Pinpoint the cell where the given text exists, returning its (X, Y) midpoint coordinate. 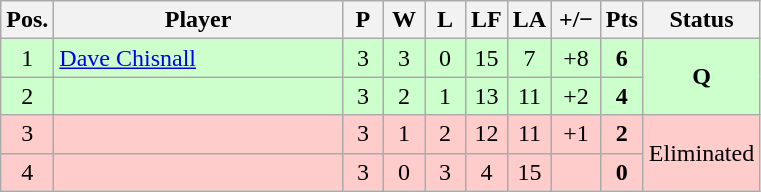
Pts (622, 20)
6 (622, 58)
P (362, 20)
LA (529, 20)
Pos. (28, 20)
+1 (576, 134)
LF (487, 20)
Status (701, 20)
+8 (576, 58)
+2 (576, 96)
7 (529, 58)
Player (198, 20)
L (444, 20)
Q (701, 77)
Eliminated (701, 153)
+/− (576, 20)
13 (487, 96)
W (404, 20)
Dave Chisnall (198, 58)
12 (487, 134)
